Identify which cell holds the provided text, then report its (X, Y) central coordinate. 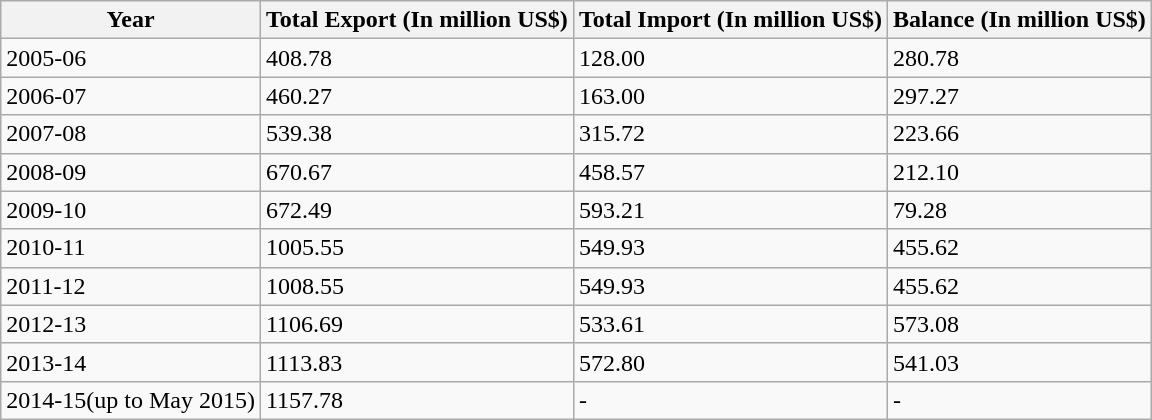
1008.55 (416, 286)
533.61 (730, 324)
408.78 (416, 58)
Balance (In million US$) (1020, 20)
2010-11 (131, 248)
2006-07 (131, 96)
1113.83 (416, 362)
Total Export (In million US$) (416, 20)
2011-12 (131, 286)
2014-15(up to May 2015) (131, 400)
297.27 (1020, 96)
672.49 (416, 210)
1157.78 (416, 400)
163.00 (730, 96)
212.10 (1020, 172)
572.80 (730, 362)
541.03 (1020, 362)
539.38 (416, 134)
79.28 (1020, 210)
280.78 (1020, 58)
1005.55 (416, 248)
Total Import (In million US$) (730, 20)
1106.69 (416, 324)
2012-13 (131, 324)
460.27 (416, 96)
2008-09 (131, 172)
670.67 (416, 172)
458.57 (730, 172)
Year (131, 20)
573.08 (1020, 324)
223.66 (1020, 134)
128.00 (730, 58)
593.21 (730, 210)
2005-06 (131, 58)
2013-14 (131, 362)
2007-08 (131, 134)
2009-10 (131, 210)
315.72 (730, 134)
